Extract the [X, Y] coordinate from the center of the cell holding the provided text.  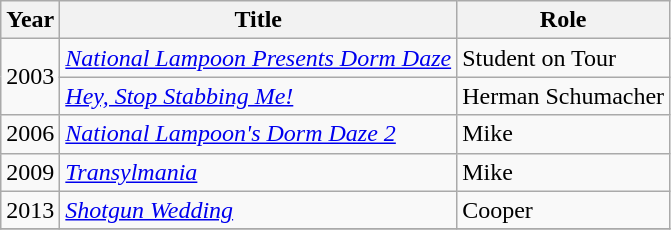
2003 [30, 77]
Herman Schumacher [564, 96]
National Lampoon's Dorm Daze 2 [258, 134]
Transylmania [258, 172]
National Lampoon Presents Dorm Daze [258, 58]
2006 [30, 134]
2013 [30, 210]
Student on Tour [564, 58]
Year [30, 20]
2009 [30, 172]
Hey, Stop Stabbing Me! [258, 96]
Cooper [564, 210]
Title [258, 20]
Shotgun Wedding [258, 210]
Role [564, 20]
